Scan for the cell matching the given text and deliver its [x, y] coordinate at center. 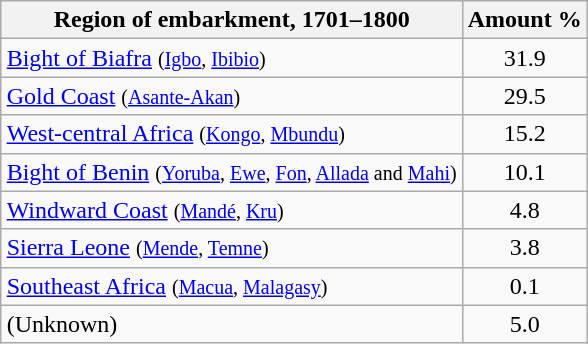
Amount % [524, 20]
Bight of Benin (Yoruba, Ewe, Fon, Allada and Mahi) [232, 172]
Region of embarkment, 1701–1800 [232, 20]
Sierra Leone (Mende, Temne) [232, 248]
Bight of Biafra (Igbo, Ibibio) [232, 58]
29.5 [524, 96]
0.1 [524, 286]
10.1 [524, 172]
5.0 [524, 324]
31.9 [524, 58]
15.2 [524, 134]
Windward Coast (Mandé, Kru) [232, 210]
(Unknown) [232, 324]
4.8 [524, 210]
3.8 [524, 248]
Southeast Africa (Macua, Malagasy) [232, 286]
Gold Coast (Asante-Akan) [232, 96]
West-central Africa (Kongo, Mbundu) [232, 134]
